Scan for the cell matching the given text and deliver its (x, y) coordinate at center. 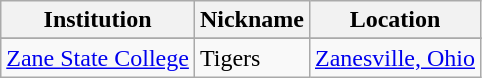
Location (394, 20)
Zanesville, Ohio (394, 58)
Institution (98, 20)
Tigers (252, 58)
Zane State College (98, 58)
Nickname (252, 20)
